Determine the [X, Y] coordinate at the center of the cell enclosing the given text.  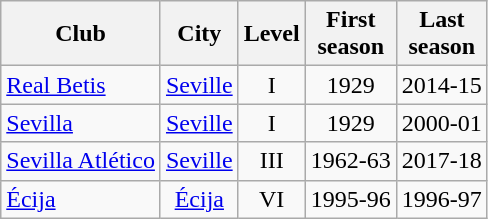
VI [272, 199]
Firstseason [350, 34]
1996-97 [442, 199]
2017-18 [442, 161]
Lastseason [442, 34]
2014-15 [442, 85]
Sevilla Atlético [81, 161]
2000-01 [442, 123]
1962-63 [350, 161]
III [272, 161]
Sevilla [81, 123]
Club [81, 34]
Level [272, 34]
City [199, 34]
1995-96 [350, 199]
Real Betis [81, 85]
